Return the (x, y) coordinate for the center point of the cell that contains the specified text.  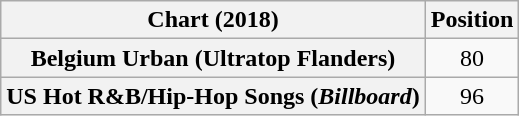
80 (472, 58)
Belgium Urban (Ultratop Flanders) (213, 58)
Chart (2018) (213, 20)
96 (472, 96)
Position (472, 20)
US Hot R&B/Hip-Hop Songs (Billboard) (213, 96)
